From the cell containing the given text, extract its center point as [x, y] coordinate. 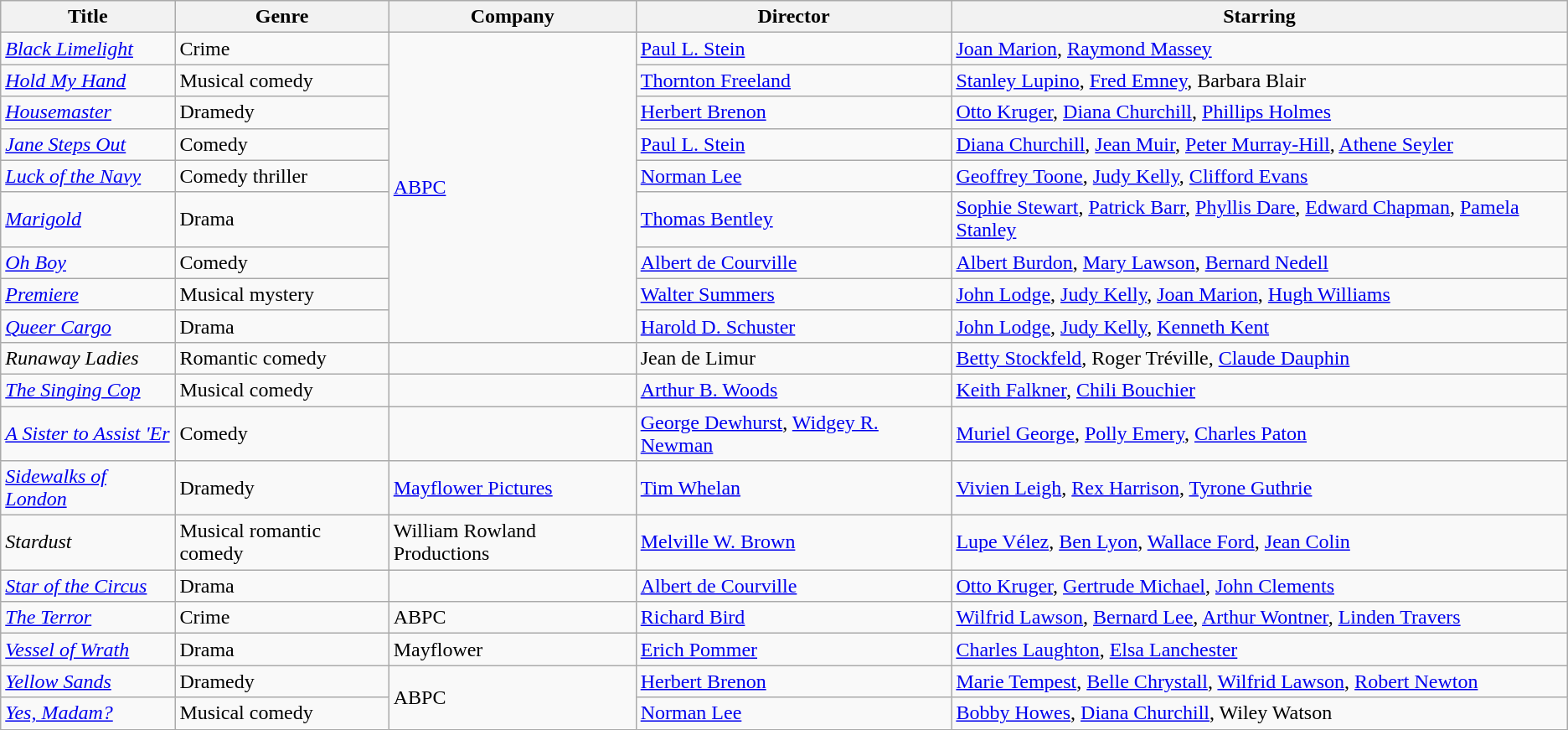
Romantic comedy [281, 358]
Sophie Stewart, Patrick Barr, Phyllis Dare, Edward Chapman, Pamela Stanley [1260, 220]
Marie Tempest, Belle Chrystall, Wilfrid Lawson, Robert Newton [1260, 681]
Charles Laughton, Elsa Lanchester [1260, 650]
Jane Steps Out [88, 144]
Musical romantic comedy [281, 543]
Erich Pommer [794, 650]
Oh Boy [88, 262]
Hold My Hand [88, 80]
Harold D. Schuster [794, 326]
Joan Marion, Raymond Massey [1260, 49]
Housemaster [88, 112]
Mayflower Pictures [513, 488]
Muriel George, Polly Emery, Charles Paton [1260, 432]
Walter Summers [794, 294]
Title [88, 17]
Stanley Lupino, Fred Emney, Barbara Blair [1260, 80]
Otto Kruger, Diana Churchill, Phillips Holmes [1260, 112]
Melville W. Brown [794, 543]
Albert Burdon, Mary Lawson, Bernard Nedell [1260, 262]
Jean de Limur [794, 358]
Queer Cargo [88, 326]
Thomas Bentley [794, 220]
Geoffrey Toone, Judy Kelly, Clifford Evans [1260, 176]
Wilfrid Lawson, Bernard Lee, Arthur Wontner, Linden Travers [1260, 618]
Star of the Circus [88, 586]
Lupe Vélez, Ben Lyon, Wallace Ford, Jean Colin [1260, 543]
George Dewhurst, Widgey R. Newman [794, 432]
Diana Churchill, Jean Muir, Peter Murray-Hill, Athene Seyler [1260, 144]
Arthur B. Woods [794, 390]
Starring [1260, 17]
Otto Kruger, Gertrude Michael, John Clements [1260, 586]
Genre [281, 17]
Luck of the Navy [88, 176]
Bobby Howes, Diana Churchill, Wiley Watson [1260, 713]
Thornton Freeland [794, 80]
Betty Stockfeld, Roger Tréville, Claude Dauphin [1260, 358]
Mayflower [513, 650]
Keith Falkner, Chili Bouchier [1260, 390]
Stardust [88, 543]
Company [513, 17]
Director [794, 17]
Marigold [88, 220]
Yellow Sands [88, 681]
Yes, Madam? [88, 713]
Comedy thriller [281, 176]
William Rowland Productions [513, 543]
Musical mystery [281, 294]
Vivien Leigh, Rex Harrison, Tyrone Guthrie [1260, 488]
Vessel of Wrath [88, 650]
Black Limelight [88, 49]
Tim Whelan [794, 488]
John Lodge, Judy Kelly, Joan Marion, Hugh Williams [1260, 294]
Sidewalks of London [88, 488]
The Singing Cop [88, 390]
Runaway Ladies [88, 358]
Richard Bird [794, 618]
A Sister to Assist 'Er [88, 432]
John Lodge, Judy Kelly, Kenneth Kent [1260, 326]
The Terror [88, 618]
Premiere [88, 294]
